Output the [X, Y] coordinate of the center of the cell containing the given text.  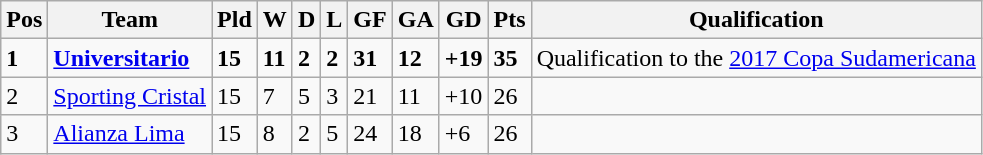
+19 [464, 58]
Pts [510, 20]
Pld [235, 20]
1 [24, 58]
GA [416, 20]
+10 [464, 96]
Universitario [130, 58]
Team [130, 20]
L [334, 20]
8 [274, 134]
35 [510, 58]
GF [370, 20]
+6 [464, 134]
21 [370, 96]
GD [464, 20]
Qualification to the 2017 Copa Sudamericana [756, 58]
W [274, 20]
24 [370, 134]
Qualification [756, 20]
Pos [24, 20]
Alianza Lima [130, 134]
12 [416, 58]
D [306, 20]
18 [416, 134]
Sporting Cristal [130, 96]
31 [370, 58]
7 [274, 96]
